Capture the cell that displays the provided text and extract its [x, y] central coordinate. 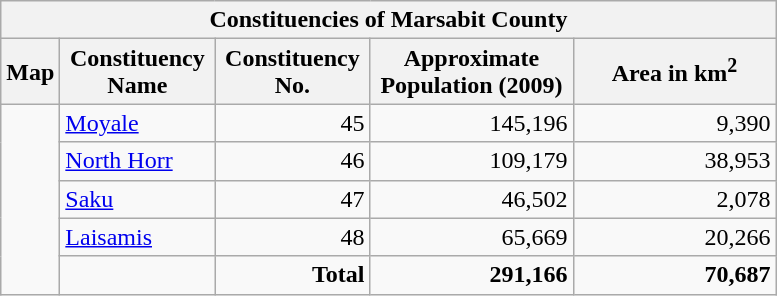
38,953 [674, 161]
Constituencies of Marsabit County [388, 20]
145,196 [472, 123]
291,166 [472, 275]
46 [292, 161]
70,687 [674, 275]
Moyale [138, 123]
Constituency No. [292, 72]
47 [292, 199]
North Horr [138, 161]
Map [30, 72]
109,179 [472, 161]
46,502 [472, 199]
Saku [138, 199]
Laisamis [138, 237]
2,078 [674, 199]
Approximate Population (2009) [472, 72]
Total [292, 275]
48 [292, 237]
20,266 [674, 237]
Area in km2 [674, 72]
Constituency Name [138, 72]
9,390 [674, 123]
45 [292, 123]
65,669 [472, 237]
